Provide the [X, Y] coordinate of the cell's center where the given text is located.  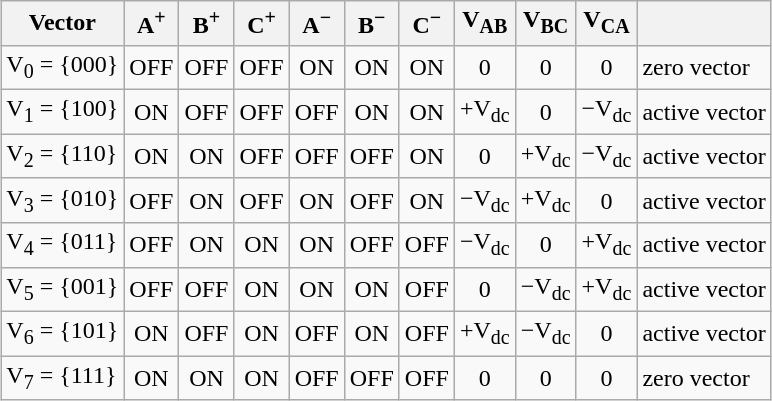
V2 = {110} [62, 156]
V7 = {111} [62, 378]
V0 = {000} [62, 67]
B− [372, 24]
B+ [206, 24]
VCA [606, 24]
V4 = {011} [62, 245]
Vector [62, 24]
VAB [484, 24]
V5 = {001} [62, 289]
C+ [262, 24]
C− [426, 24]
V1 = {100} [62, 112]
A− [316, 24]
A+ [152, 24]
V6 = {101} [62, 333]
V3 = {010} [62, 200]
VBC [546, 24]
